For the text-containing cell, return its midpoint in [x, y] coordinate format. 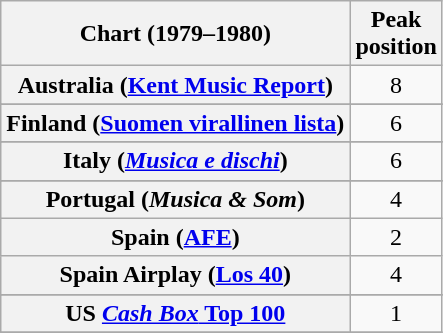
Finland (Suomen virallinen lista) [176, 123]
Portugal (Musica & Som) [176, 199]
Chart (1979–1980) [176, 34]
Peakposition [396, 34]
8 [396, 85]
1 [396, 313]
Spain Airplay (Los 40) [176, 275]
2 [396, 237]
Spain (AFE) [176, 237]
US Cash Box Top 100 [176, 313]
Italy (Musica e dischi) [176, 161]
Australia (Kent Music Report) [176, 85]
